Determine the (x, y) coordinate at the center of the cell enclosing the given text.  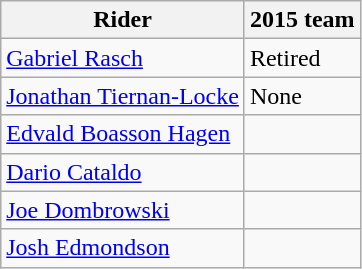
Edvald Boasson Hagen (123, 134)
2015 team (302, 20)
Josh Edmondson (123, 248)
None (302, 96)
Dario Cataldo (123, 172)
Gabriel Rasch (123, 58)
Rider (123, 20)
Retired (302, 58)
Joe Dombrowski (123, 210)
Jonathan Tiernan-Locke (123, 96)
